Find where the given text appears and provide that cell's center as [x, y] coordinate. 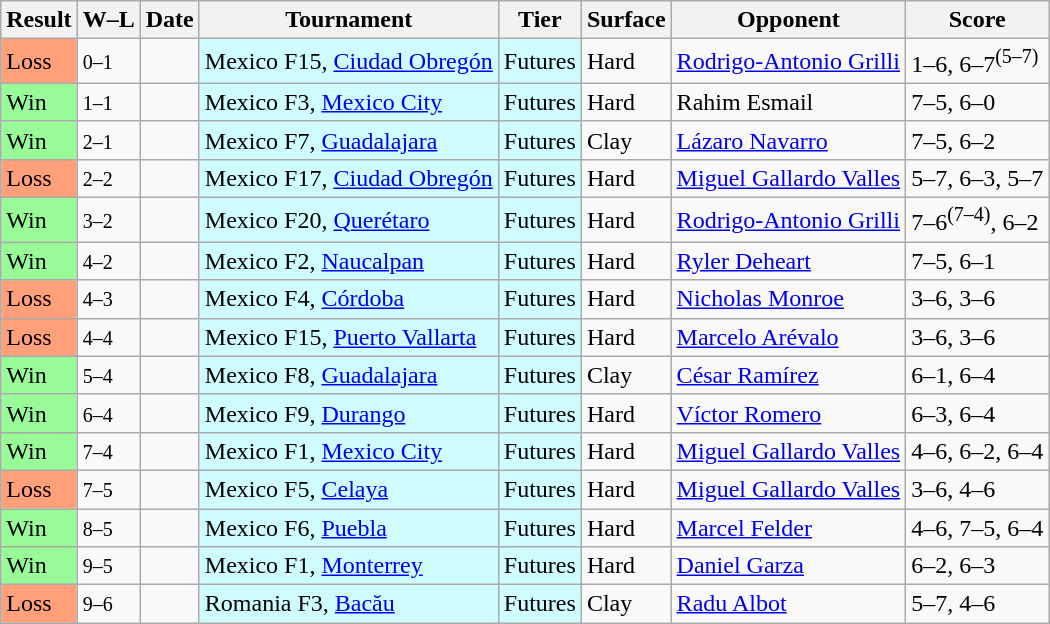
Mexico F17, Ciudad Obregón [348, 178]
Marcel Felder [788, 528]
6–2, 6–3 [978, 566]
9–6 [108, 604]
7–5 [108, 489]
César Ramírez [788, 375]
5–4 [108, 375]
Mexico F1, Monterrey [348, 566]
4–3 [108, 299]
2–2 [108, 178]
6–3, 6–4 [978, 413]
Mexico F6, Puebla [348, 528]
0–1 [108, 62]
Ryler Deheart [788, 261]
Mexico F2, Naucalpan [348, 261]
Tournament [348, 20]
Mexico F7, Guadalajara [348, 140]
5–7, 6–3, 5–7 [978, 178]
5–7, 4–6 [978, 604]
Result [39, 20]
7–5, 6–1 [978, 261]
Score [978, 20]
Mexico F8, Guadalajara [348, 375]
7–5, 6–2 [978, 140]
8–5 [108, 528]
7–6(7–4), 6–2 [978, 220]
Nicholas Monroe [788, 299]
Opponent [788, 20]
3–6, 4–6 [978, 489]
Mexico F15, Ciudad Obregón [348, 62]
Mexico F5, Celaya [348, 489]
Mexico F9, Durango [348, 413]
4–4 [108, 337]
4–6, 6–2, 6–4 [978, 451]
7–5, 6–0 [978, 102]
Mexico F1, Mexico City [348, 451]
Radu Albot [788, 604]
Mexico F20, Querétaro [348, 220]
1–1 [108, 102]
Rahim Esmail [788, 102]
6–4 [108, 413]
4–2 [108, 261]
Surface [626, 20]
Mexico F15, Puerto Vallarta [348, 337]
4–6, 7–5, 6–4 [978, 528]
Lázaro Navarro [788, 140]
9–5 [108, 566]
Mexico F3, Mexico City [348, 102]
7–4 [108, 451]
Mexico F4, Córdoba [348, 299]
Víctor Romero [788, 413]
Tier [540, 20]
Date [170, 20]
6–1, 6–4 [978, 375]
1–6, 6–7(5–7) [978, 62]
Romania F3, Bacău [348, 604]
Marcelo Arévalo [788, 337]
W–L [108, 20]
Daniel Garza [788, 566]
2–1 [108, 140]
3–2 [108, 220]
